Provide the (X, Y) coordinate of the cell's center where the given text is located.  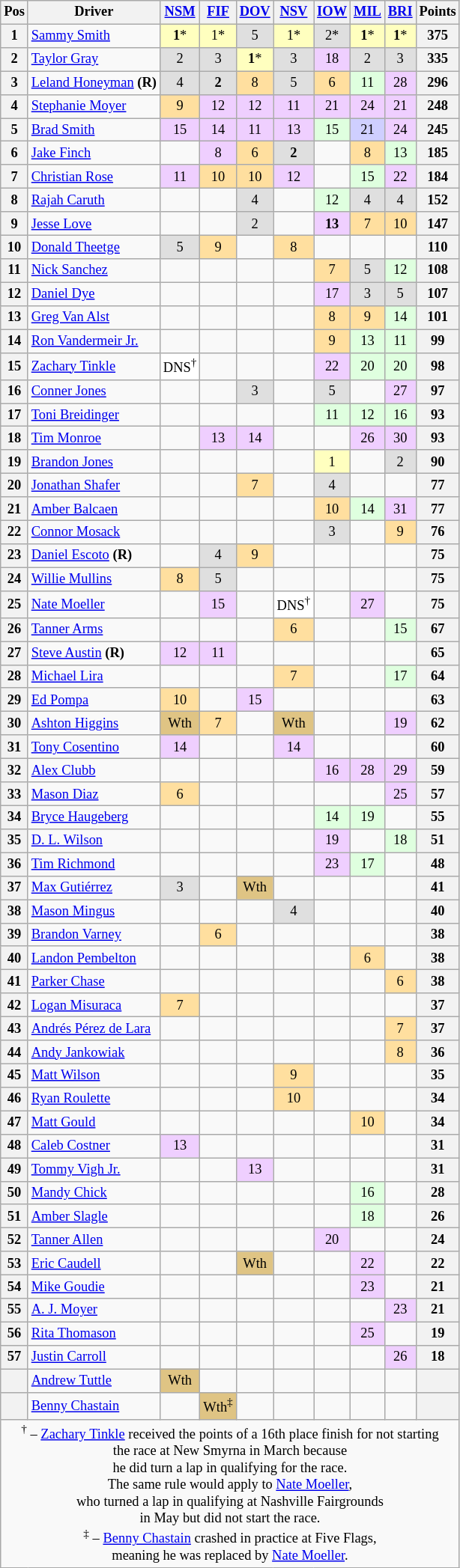
Tanner Allen (94, 1239)
47 (15, 1123)
Taylor Gray (94, 60)
76 (438, 533)
Tony Cosentino (94, 747)
DOV (255, 12)
Christian Rose (94, 177)
Connor Mosack (94, 533)
152 (438, 201)
Steve Austin (R) (94, 653)
Stephanie Moyer (94, 106)
42 (15, 1004)
Logan Misuraca (94, 1004)
Andrés Pérez de Lara (94, 1028)
A. J. Moyer (94, 1310)
Sammy Smith (94, 36)
2* (333, 36)
248 (438, 106)
296 (438, 82)
Rita Thomason (94, 1334)
Willie Mullins (94, 579)
Brandon Jones (94, 463)
Pos (15, 12)
Ryan Roulette (94, 1099)
245 (438, 130)
46 (15, 1099)
Daniel Escoto (R) (94, 555)
Landon Pembelton (94, 958)
184 (438, 177)
49 (15, 1169)
Donald Theetge (94, 247)
53 (15, 1263)
63 (438, 701)
NSM (180, 12)
Mason Mingus (94, 912)
90 (438, 463)
Amber Slagle (94, 1217)
Parker Chase (94, 982)
D. L. Wilson (94, 841)
97 (438, 391)
Matt Gould (94, 1123)
Michael Lira (94, 677)
32 (15, 771)
NSV (294, 12)
Tim Richmond (94, 864)
98 (438, 366)
Amber Balcaen (94, 509)
Justin Carroll (94, 1358)
Greg Van Alst (94, 317)
Mason Diaz (94, 793)
Zachary Tinkle (94, 366)
Jesse Love (94, 223)
52 (15, 1239)
Benny Chastain (94, 1406)
Daniel Dye (94, 293)
60 (438, 747)
Conner Jones (94, 391)
43 (15, 1028)
Tanner Arms (94, 630)
Jonathan Shafer (94, 485)
Matt Wilson (94, 1076)
Brandon Varney (94, 934)
64 (438, 677)
110 (438, 247)
54 (15, 1287)
Eric Caudell (94, 1263)
Ed Pompa (94, 701)
Andrew Tuttle (94, 1380)
Rajah Caruth (94, 201)
Nate Moeller (94, 605)
185 (438, 153)
Mandy Chick (94, 1193)
Max Gutiérrez (94, 888)
FIF (218, 12)
Caleb Costner (94, 1147)
BRI (400, 12)
62 (438, 723)
Alex Clubb (94, 771)
Points (438, 12)
Leland Honeyman (R) (94, 82)
335 (438, 60)
Brad Smith (94, 130)
50 (15, 1193)
59 (438, 771)
39 (15, 934)
Ashton Higgins (94, 723)
65 (438, 653)
Bryce Haugeberg (94, 817)
Ron Vandermeir Jr. (94, 341)
44 (15, 1052)
IOW (333, 12)
Driver (94, 12)
67 (438, 630)
107 (438, 293)
147 (438, 223)
45 (15, 1076)
Andy Jankowiak (94, 1052)
56 (15, 1334)
101 (438, 317)
Tommy Vigh Jr. (94, 1169)
MIL (368, 12)
Toni Breidinger (94, 415)
Tim Monroe (94, 439)
Nick Sanchez (94, 271)
33 (15, 793)
Mike Goudie (94, 1287)
108 (438, 271)
Wth‡ (218, 1406)
99 (438, 341)
Jake Finch (94, 153)
375 (438, 36)
